Extract the (x, y) coordinate from the center of the cell holding the provided text.  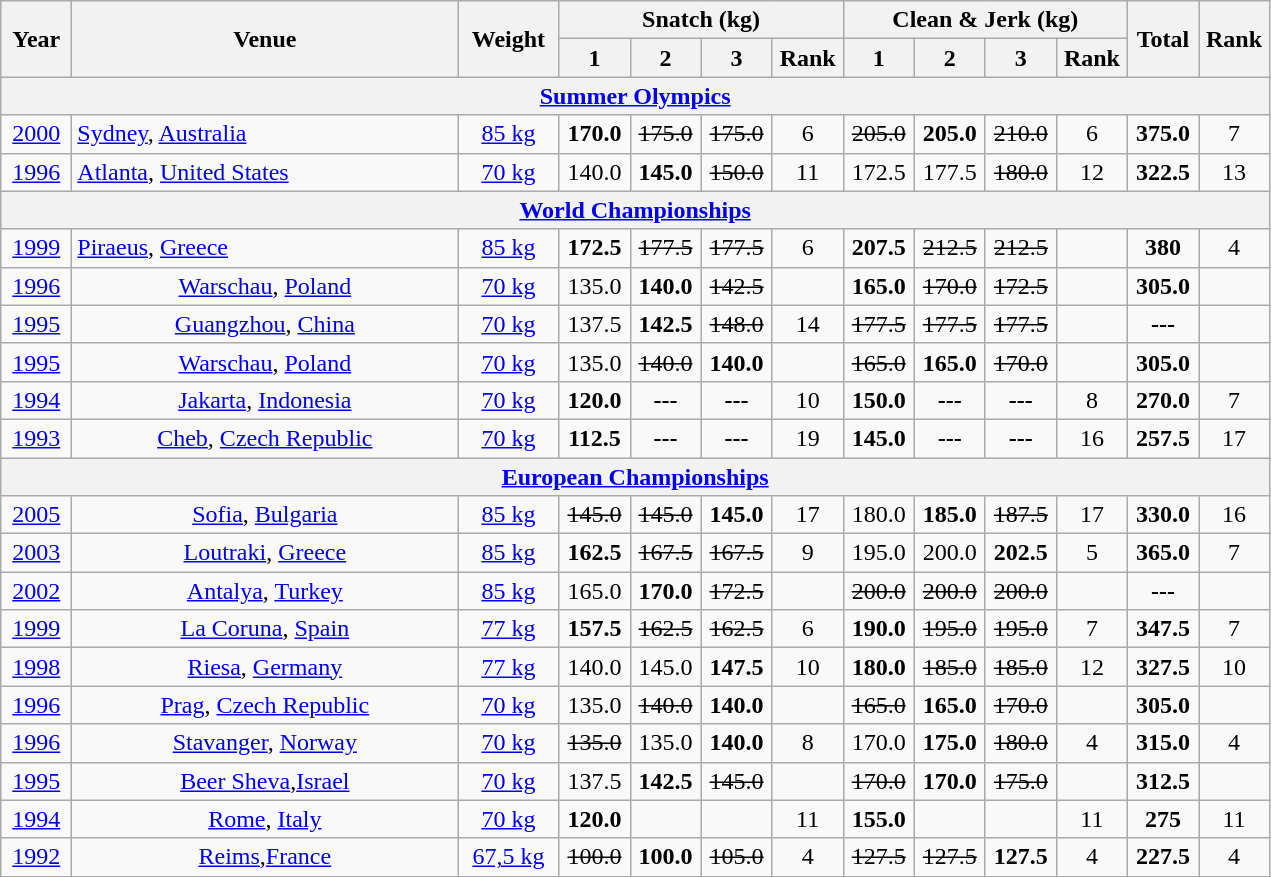
2005 (36, 515)
Guangzhou, China (265, 324)
2002 (36, 591)
257.5 (1162, 438)
Reims,France (265, 857)
Antalya, Turkey (265, 591)
67,5 kg (508, 857)
1998 (36, 667)
2000 (36, 134)
14 (808, 324)
Sydney, Australia (265, 134)
275 (1162, 819)
Summer Olympics (636, 96)
1992 (36, 857)
La Coruna, Spain (265, 629)
Weight (508, 39)
347.5 (1162, 629)
2003 (36, 553)
1993 (36, 438)
Clean & Jerk (kg) (985, 20)
5 (1092, 553)
330.0 (1162, 515)
187.5 (1020, 515)
365.0 (1162, 553)
World Championships (636, 210)
190.0 (878, 629)
207.5 (878, 248)
157.5 (594, 629)
Cheb, Czech Republic (265, 438)
Year (36, 39)
Atlanta, United States (265, 172)
Beer Sheva,Israel (265, 781)
210.0 (1020, 134)
270.0 (1162, 400)
147.5 (736, 667)
312.5 (1162, 781)
Jakarta, Indonesia (265, 400)
Stavanger, Norway (265, 743)
112.5 (594, 438)
Prag, Czech Republic (265, 705)
9 (808, 553)
315.0 (1162, 743)
Total (1162, 39)
Riesa, Germany (265, 667)
227.5 (1162, 857)
Rome, Italy (265, 819)
327.5 (1162, 667)
105.0 (736, 857)
Loutraki, Greece (265, 553)
Venue (265, 39)
380 (1162, 248)
322.5 (1162, 172)
13 (1234, 172)
19 (808, 438)
375.0 (1162, 134)
Piraeus, Greece (265, 248)
European Championships (636, 477)
155.0 (878, 819)
Snatch (kg) (701, 20)
Sofia, Bulgaria (265, 515)
148.0 (736, 324)
202.5 (1020, 553)
